Scan for the cell matching the given text and deliver its [X, Y] coordinate at center. 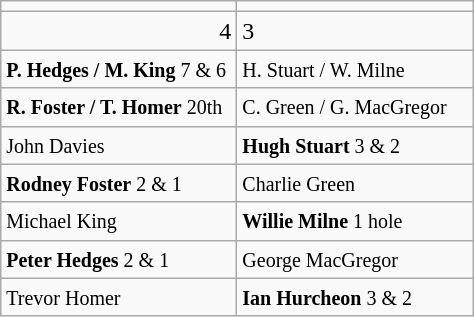
R. Foster / T. Homer 20th [119, 107]
4 [119, 31]
P. Hedges / M. King 7 & 6 [119, 69]
Rodney Foster 2 & 1 [119, 183]
Trevor Homer [119, 297]
Hugh Stuart 3 & 2 [355, 145]
Peter Hedges 2 & 1 [119, 259]
George MacGregor [355, 259]
Michael King [119, 221]
Charlie Green [355, 183]
John Davies [119, 145]
Ian Hurcheon 3 & 2 [355, 297]
C. Green / G. MacGregor [355, 107]
H. Stuart / W. Milne [355, 69]
3 [355, 31]
Willie Milne 1 hole [355, 221]
